Capture the cell that displays the provided text and extract its (x, y) central coordinate. 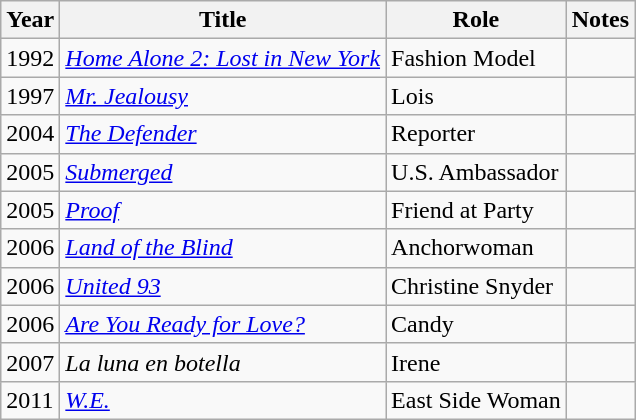
Reporter (476, 134)
Friend at Party (476, 210)
2007 (30, 362)
Anchorwoman (476, 248)
Home Alone 2: Lost in New York (223, 58)
2011 (30, 400)
Notes (600, 20)
Fashion Model (476, 58)
Irene (476, 362)
Submerged (223, 172)
Year (30, 20)
W.E. (223, 400)
Christine Snyder (476, 286)
East Side Woman (476, 400)
Are You Ready for Love? (223, 324)
Mr. Jealousy (223, 96)
2004 (30, 134)
United 93 (223, 286)
Title (223, 20)
La luna en botella (223, 362)
1997 (30, 96)
Role (476, 20)
U.S. Ambassador (476, 172)
Proof (223, 210)
Candy (476, 324)
Land of the Blind (223, 248)
1992 (30, 58)
The Defender (223, 134)
Lois (476, 96)
